Pinpoint the cell where the given text exists, returning its [X, Y] midpoint coordinate. 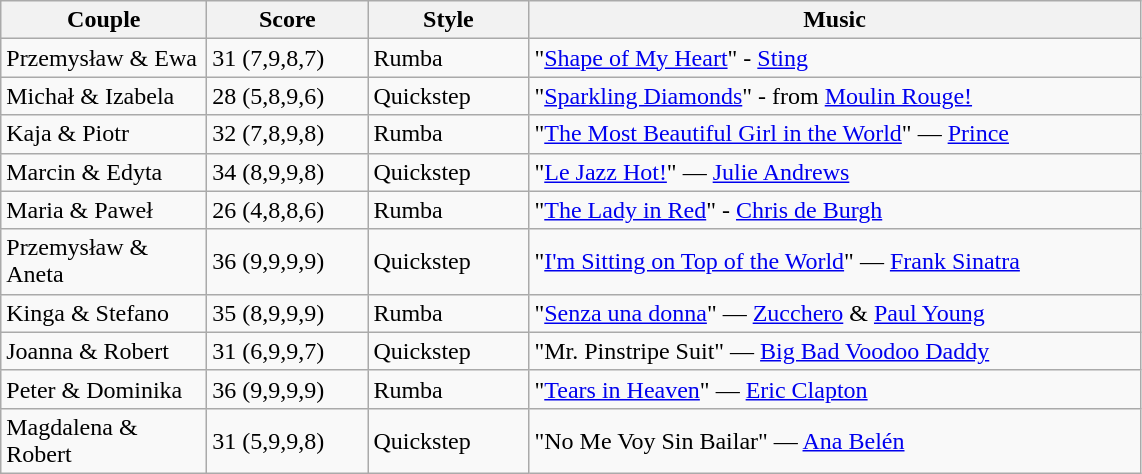
26 (4,8,8,6) [288, 210]
"Sparkling Diamonds" - from Moulin Rouge! [834, 96]
Couple [104, 20]
Przemysław & Aneta [104, 262]
"The Most Beautiful Girl in the World" — Prince [834, 134]
Joanna & Robert [104, 351]
Style [448, 20]
Peter & Dominika [104, 389]
28 (5,8,9,6) [288, 96]
"Senza una donna" — Zucchero & Paul Young [834, 313]
31 (6,9,9,7) [288, 351]
"The Lady in Red" - Chris de Burgh [834, 210]
"Tears in Heaven" — Eric Clapton [834, 389]
"No Me Voy Sin Bailar" — Ana Belén [834, 440]
Magdalena & Robert [104, 440]
Kinga & Stefano [104, 313]
Kaja & Piotr [104, 134]
Maria & Paweł [104, 210]
Music [834, 20]
35 (8,9,9,9) [288, 313]
"Mr. Pinstripe Suit" — Big Bad Voodoo Daddy [834, 351]
32 (7,8,9,8) [288, 134]
"Le Jazz Hot!" — Julie Andrews [834, 172]
"Shape of My Heart" - Sting [834, 58]
Score [288, 20]
"I'm Sitting on Top of the World" — Frank Sinatra [834, 262]
Marcin & Edyta [104, 172]
31 (7,9,8,7) [288, 58]
Michał & Izabela [104, 96]
Przemysław & Ewa [104, 58]
34 (8,9,9,8) [288, 172]
31 (5,9,9,8) [288, 440]
